Search for the cell housing the specified text and yield its [X, Y] center coordinate. 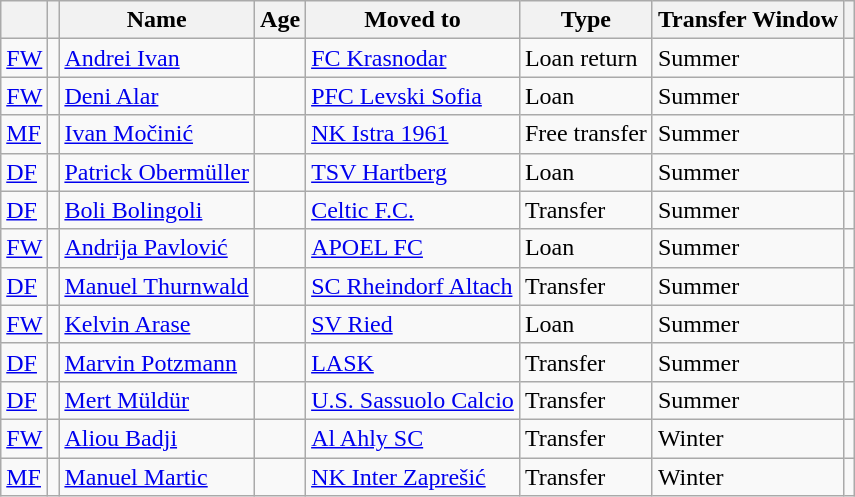
Mert Müldür [157, 400]
Boli Bolingoli [157, 210]
Age [280, 20]
Andrija Pavlović [157, 248]
Al Ahly SC [413, 438]
PFC Levski Sofia [413, 96]
APOEL FC [413, 248]
NK Inter Zaprešić [413, 477]
Andrei Ivan [157, 58]
Type [586, 20]
U.S. Sassuolo Calcio [413, 400]
Free transfer [586, 134]
TSV Hartberg [413, 172]
Manuel Martic [157, 477]
Moved to [413, 20]
Ivan Močinić [157, 134]
Deni Alar [157, 96]
SV Ried [413, 324]
Kelvin Arase [157, 324]
Marvin Potzmann [157, 362]
NK Istra 1961 [413, 134]
Loan return [586, 58]
Aliou Badji [157, 438]
LASK [413, 362]
SC Rheindorf Altach [413, 286]
Manuel Thurnwald [157, 286]
Patrick Obermüller [157, 172]
Transfer Window [748, 20]
FC Krasnodar [413, 58]
Name [157, 20]
Celtic F.C. [413, 210]
